Scan for the cell matching the given text and deliver its [x, y] coordinate at center. 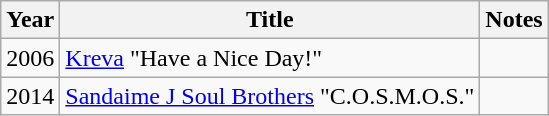
2014 [30, 96]
2006 [30, 58]
Kreva "Have a Nice Day!" [270, 58]
Year [30, 20]
Sandaime J Soul Brothers "C.O.S.M.O.S." [270, 96]
Title [270, 20]
Notes [514, 20]
